Return the [X, Y] coordinate for the center point of the cell that contains the specified text.  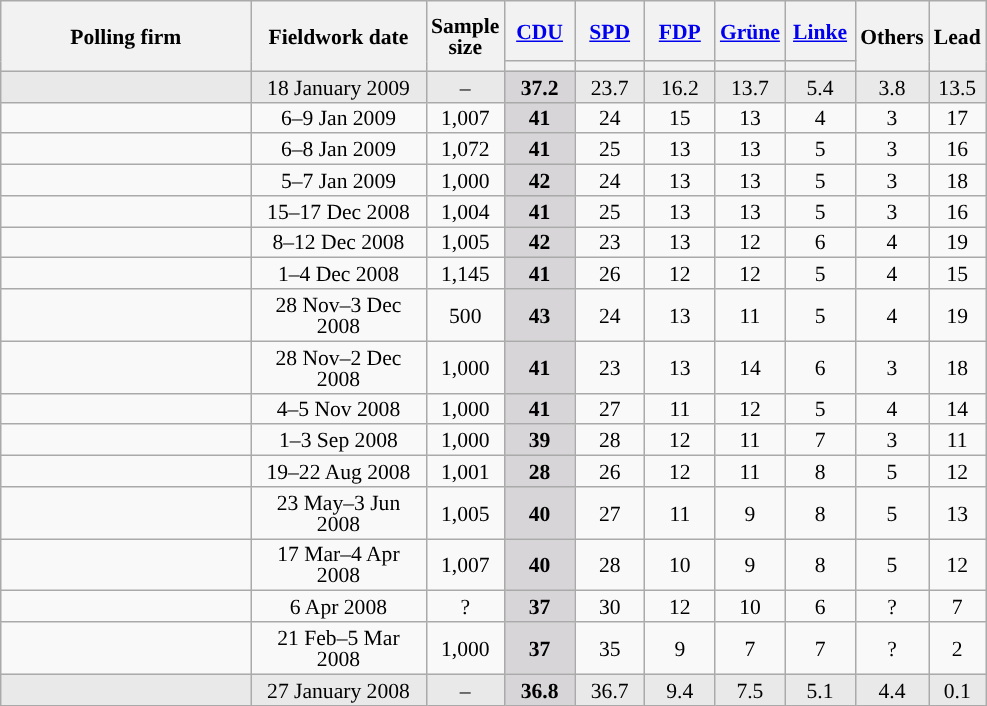
Lead [958, 36]
17 [958, 118]
1,001 [465, 472]
21 Feb–5 Mar 2008 [338, 648]
13.5 [958, 86]
4.4 [892, 690]
1,145 [465, 274]
5.1 [820, 690]
9.4 [680, 690]
35 [610, 648]
1,072 [465, 150]
15–17 Dec 2008 [338, 212]
FDP [680, 31]
500 [465, 315]
23 May–3 Jun 2008 [338, 513]
4–5 Nov 2008 [338, 408]
Samplesize [465, 36]
0.1 [958, 690]
36.8 [539, 690]
1–4 Dec 2008 [338, 274]
23.7 [610, 86]
7.5 [750, 690]
CDU [539, 31]
5.4 [820, 86]
3.8 [892, 86]
28 Nov–2 Dec 2008 [338, 367]
18 January 2009 [338, 86]
6–8 Jan 2009 [338, 150]
Linke [820, 31]
SPD [610, 31]
Fieldwork date [338, 36]
Grüne [750, 31]
13.7 [750, 86]
5–7 Jan 2009 [338, 180]
30 [610, 606]
17 Mar–4 Apr 2008 [338, 565]
Others [892, 36]
28 Nov–3 Dec 2008 [338, 315]
27 January 2008 [338, 690]
1,004 [465, 212]
Polling firm [126, 36]
2 [958, 648]
1–3 Sep 2008 [338, 440]
39 [539, 440]
43 [539, 315]
6 Apr 2008 [338, 606]
16.2 [680, 86]
8–12 Dec 2008 [338, 242]
6–9 Jan 2009 [338, 118]
36.7 [610, 690]
19–22 Aug 2008 [338, 472]
37.2 [539, 86]
